Pinpoint the cell where the given text exists, returning its [x, y] midpoint coordinate. 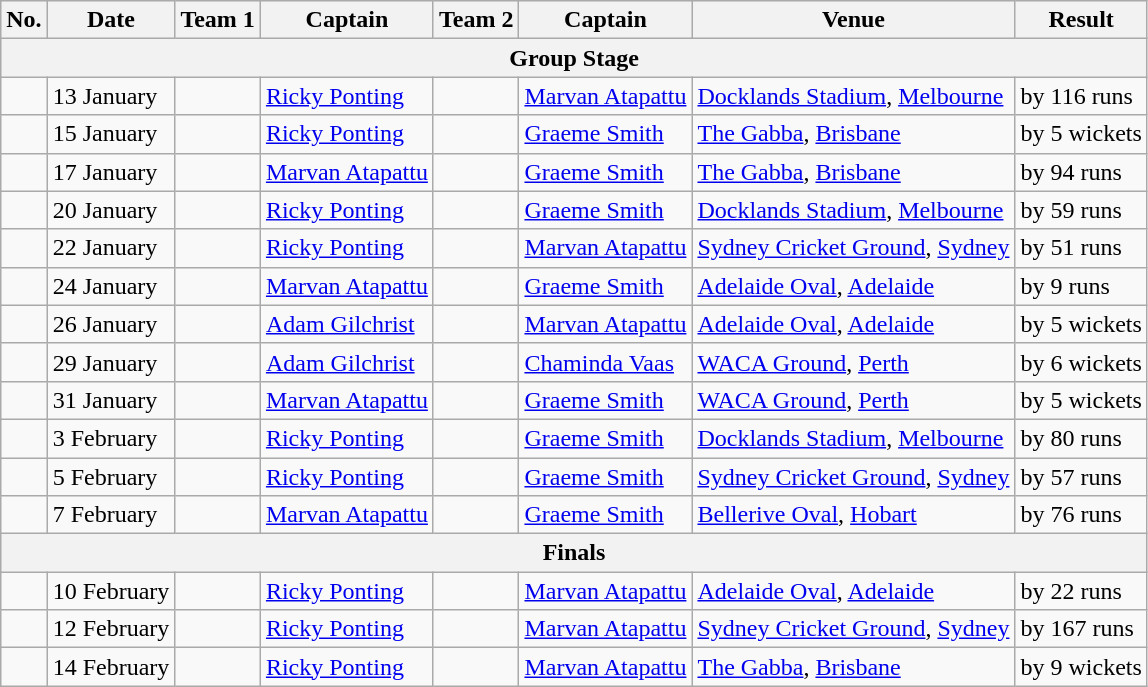
31 January [111, 400]
Bellerive Oval, Hobart [854, 515]
by 94 runs [1081, 172]
by 76 runs [1081, 515]
Date [111, 20]
12 February [111, 629]
by 9 runs [1081, 286]
5 February [111, 477]
by 116 runs [1081, 96]
Group Stage [574, 58]
7 February [111, 515]
26 January [111, 324]
by 9 wickets [1081, 667]
Finals [574, 553]
Team 1 [218, 20]
24 January [111, 286]
by 22 runs [1081, 591]
10 February [111, 591]
22 January [111, 248]
by 167 runs [1081, 629]
29 January [111, 362]
by 59 runs [1081, 210]
by 57 runs [1081, 477]
by 51 runs [1081, 248]
Team 2 [476, 20]
No. [24, 20]
by 80 runs [1081, 438]
by 6 wickets [1081, 362]
3 February [111, 438]
Chaminda Vaas [606, 362]
14 February [111, 667]
15 January [111, 134]
13 January [111, 96]
Result [1081, 20]
17 January [111, 172]
20 January [111, 210]
Venue [854, 20]
